Return (X, Y) of the center of cell containing provided text 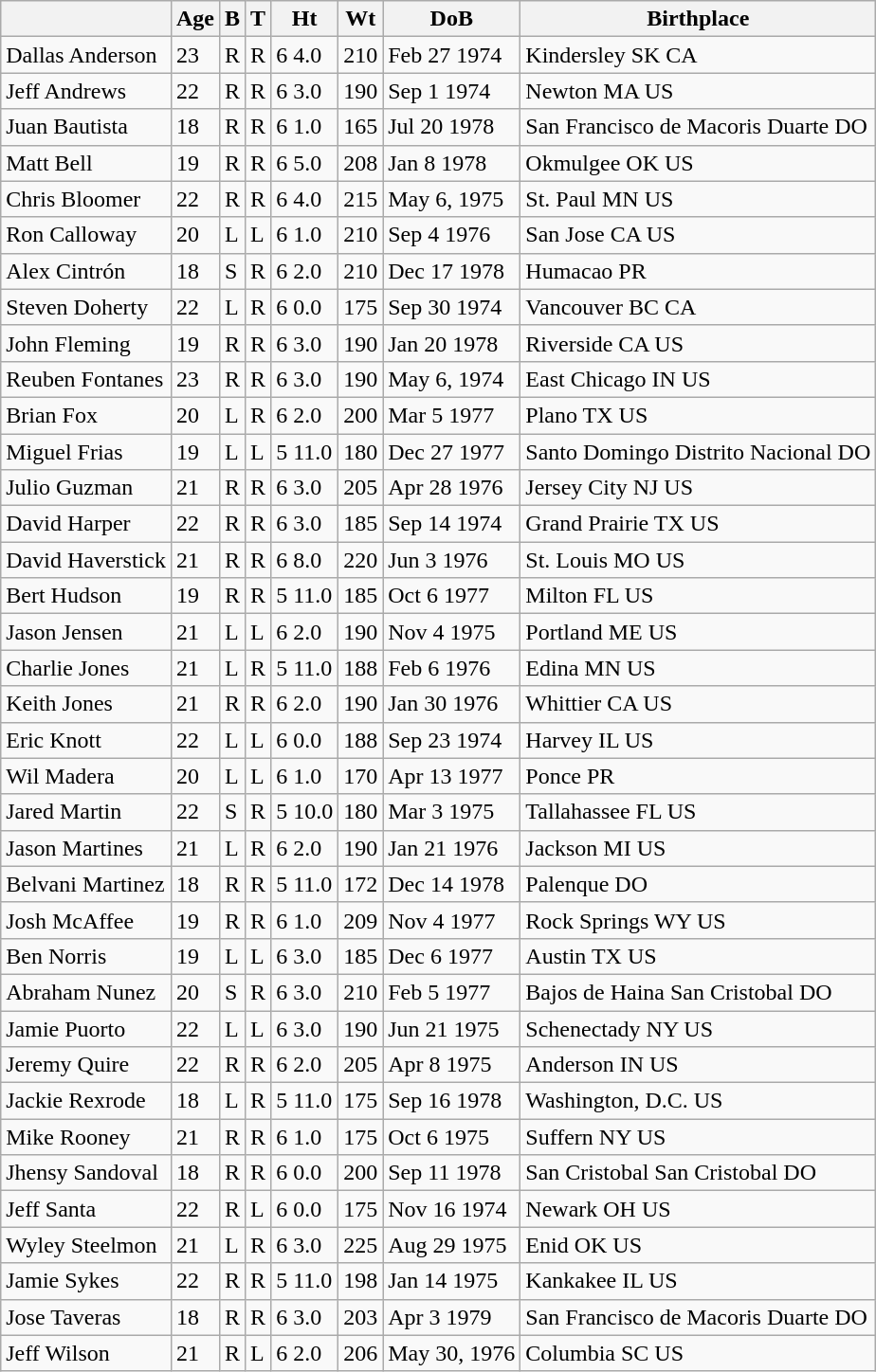
Austin TX US (698, 956)
Palenque DO (698, 884)
209 (360, 920)
Ponce PR (698, 776)
Okmulgee OK US (698, 163)
208 (360, 163)
Oct 6 1975 (451, 1137)
Milton FL US (698, 596)
Edina MN US (698, 668)
5 10.0 (305, 812)
Brian Fox (86, 415)
Sep 16 1978 (451, 1101)
Mike Rooney (86, 1137)
Kankakee IL US (698, 1281)
165 (360, 127)
Birthplace (698, 19)
Jersey City NJ US (698, 488)
Nov 4 1977 (451, 920)
Jeff Andrews (86, 91)
Jamie Sykes (86, 1281)
170 (360, 776)
San Cristobal San Cristobal DO (698, 1173)
Ben Norris (86, 956)
Reuben Fontanes (86, 379)
Bert Hudson (86, 596)
Portland ME US (698, 632)
Jeff Santa (86, 1209)
215 (360, 199)
Jan 21 1976 (451, 848)
6 5.0 (305, 163)
Dec 17 1978 (451, 271)
Whittier CA US (698, 704)
East Chicago IN US (698, 379)
Jan 14 1975 (451, 1281)
Jose Taveras (86, 1317)
Feb 6 1976 (451, 668)
Jared Martin (86, 812)
Oct 6 1977 (451, 596)
Anderson IN US (698, 1065)
Steven Doherty (86, 307)
Enid OK US (698, 1245)
Sep 1 1974 (451, 91)
Jeff Wilson (86, 1353)
Sep 14 1974 (451, 524)
Jun 3 1976 (451, 560)
Charlie Jones (86, 668)
Matt Bell (86, 163)
Nov 4 1975 (451, 632)
Dec 14 1978 (451, 884)
San Jose CA US (698, 235)
Riverside CA US (698, 343)
Jackie Rexrode (86, 1101)
Belvani Martinez (86, 884)
Dallas Anderson (86, 55)
203 (360, 1317)
David Harper (86, 524)
Apr 3 1979 (451, 1317)
225 (360, 1245)
Julio Guzman (86, 488)
Mar 3 1975 (451, 812)
Wil Madera (86, 776)
Miguel Frias (86, 452)
Rock Springs WY US (698, 920)
St. Paul MN US (698, 199)
Apr 13 1977 (451, 776)
Schenectady NY US (698, 1028)
Jun 21 1975 (451, 1028)
Newton MA US (698, 91)
Tallahassee FL US (698, 812)
Jhensy Sandoval (86, 1173)
Jul 20 1978 (451, 127)
May 30, 1976 (451, 1353)
Kindersley SK CA (698, 55)
Aug 29 1975 (451, 1245)
Dec 27 1977 (451, 452)
Jan 8 1978 (451, 163)
T (258, 19)
St. Louis MO US (698, 560)
Plano TX US (698, 415)
Jeremy Quire (86, 1065)
Apr 8 1975 (451, 1065)
Sep 23 1974 (451, 740)
Juan Bautista (86, 127)
Feb 5 1977 (451, 992)
Sep 30 1974 (451, 307)
Chris Bloomer (86, 199)
Apr 28 1976 (451, 488)
220 (360, 560)
DoB (451, 19)
Dec 6 1977 (451, 956)
Sep 4 1976 (451, 235)
Ht (305, 19)
Mar 5 1977 (451, 415)
Columbia SC US (698, 1353)
Bajos de Haina San Cristobal DO (698, 992)
Feb 27 1974 (451, 55)
Washington, D.C. US (698, 1101)
Jan 20 1978 (451, 343)
Age (195, 19)
David Haverstick (86, 560)
Sep 11 1978 (451, 1173)
Jason Martines (86, 848)
May 6, 1974 (451, 379)
Humacao PR (698, 271)
Josh McAffee (86, 920)
Newark OH US (698, 1209)
Jason Jensen (86, 632)
Grand Prairie TX US (698, 524)
Wyley Steelmon (86, 1245)
Wt (360, 19)
Ron Calloway (86, 235)
Abraham Nunez (86, 992)
172 (360, 884)
Jan 30 1976 (451, 704)
206 (360, 1353)
Jackson MI US (698, 848)
6 8.0 (305, 560)
Keith Jones (86, 704)
Jamie Puorto (86, 1028)
Alex Cintrón (86, 271)
Nov 16 1974 (451, 1209)
Eric Knott (86, 740)
Suffern NY US (698, 1137)
Harvey IL US (698, 740)
Santo Domingo Distrito Nacional DO (698, 452)
May 6, 1975 (451, 199)
198 (360, 1281)
Vancouver BC CA (698, 307)
B (231, 19)
John Fleming (86, 343)
